Detect which cell encompasses the target text, then output its (x, y) center coordinate. 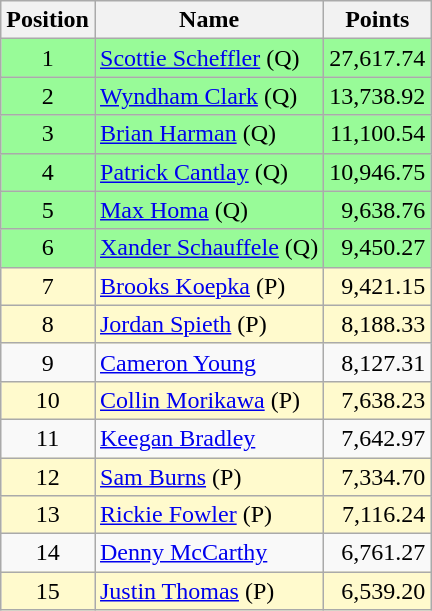
Jordan Spieth (P) (208, 324)
12 (48, 477)
Keegan Bradley (208, 438)
7,334.70 (378, 477)
7,638.23 (378, 400)
Wyndham Clark (Q) (208, 96)
7 (48, 286)
15 (48, 591)
1 (48, 58)
Xander Schauffele (Q) (208, 248)
13,738.92 (378, 96)
10 (48, 400)
Patrick Cantlay (Q) (208, 172)
Rickie Fowler (P) (208, 515)
8 (48, 324)
4 (48, 172)
Scottie Scheffler (Q) (208, 58)
5 (48, 210)
Position (48, 20)
Max Homa (Q) (208, 210)
11 (48, 438)
13 (48, 515)
7,642.97 (378, 438)
6,539.20 (378, 591)
Cameron Young (208, 362)
9,450.27 (378, 248)
7,116.24 (378, 515)
10,946.75 (378, 172)
Justin Thomas (P) (208, 591)
9 (48, 362)
6 (48, 248)
9,638.76 (378, 210)
Denny McCarthy (208, 553)
Points (378, 20)
27,617.74 (378, 58)
14 (48, 553)
Brian Harman (Q) (208, 134)
11,100.54 (378, 134)
8,188.33 (378, 324)
9,421.15 (378, 286)
3 (48, 134)
2 (48, 96)
6,761.27 (378, 553)
8,127.31 (378, 362)
Sam Burns (P) (208, 477)
Name (208, 20)
Brooks Koepka (P) (208, 286)
Collin Morikawa (P) (208, 400)
